Return [x, y] of the center of cell containing provided text 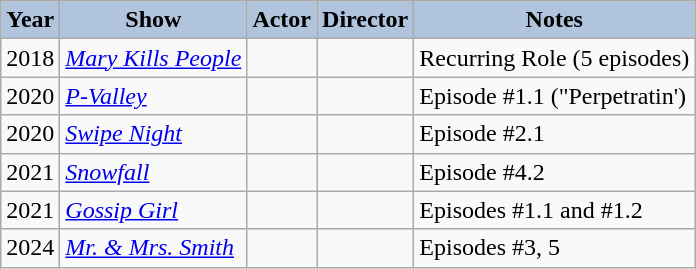
Swipe Night [154, 134]
Episodes #1.1 and #1.2 [554, 210]
Recurring Role (5 episodes) [554, 58]
Episode #2.1 [554, 134]
Notes [554, 20]
2024 [30, 248]
Show [154, 20]
P-Valley [154, 96]
Director [366, 20]
Mr. & Mrs. Smith [154, 248]
2018 [30, 58]
Episode #1.1 ("Perpetratin') [554, 96]
Actor [282, 20]
Episode #4.2 [554, 172]
Gossip Girl [154, 210]
Episodes #3, 5 [554, 248]
Year [30, 20]
Snowfall [154, 172]
Mary Kills People [154, 58]
